Provide the (x, y) coordinate of the cell's center where the given text is located.  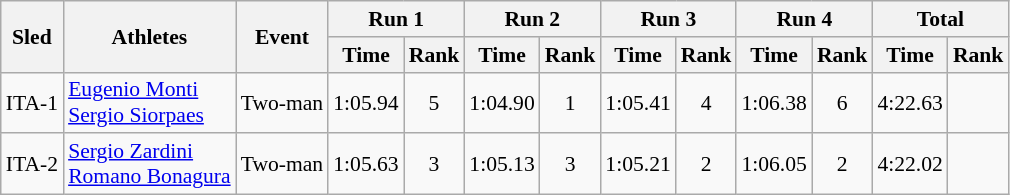
4:22.63 (910, 102)
1 (570, 102)
Sled (32, 36)
1:06.38 (774, 102)
1:05.94 (366, 102)
1:04.90 (502, 102)
Event (282, 36)
ITA-1 (32, 102)
1:05.63 (366, 164)
Eugenio MontiSergio Siorpaes (150, 102)
6 (842, 102)
5 (434, 102)
1:05.41 (638, 102)
1:05.21 (638, 164)
Run 4 (804, 19)
4:22.02 (910, 164)
Run 2 (532, 19)
1:05.13 (502, 164)
4 (706, 102)
Athletes (150, 36)
Total (940, 19)
Run 3 (668, 19)
1:06.05 (774, 164)
Run 1 (396, 19)
ITA-2 (32, 164)
Sergio ZardiniRomano Bonagura (150, 164)
